Return the (X, Y) coordinate for the center point of the cell that contains the specified text.  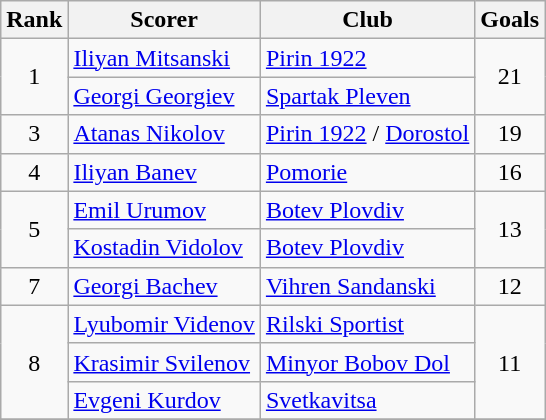
12 (510, 286)
Atanas Nikolov (164, 134)
Pirin 1922 (367, 58)
Pirin 1922 / Dorostol (367, 134)
1 (34, 77)
4 (34, 172)
Spartak Pleven (367, 96)
Rank (34, 20)
Minyor Bobov Dol (367, 362)
21 (510, 77)
Scorer (164, 20)
Georgi Georgiev (164, 96)
Goals (510, 20)
11 (510, 362)
8 (34, 362)
Krasimir Svilenov (164, 362)
Svetkavitsa (367, 400)
5 (34, 229)
13 (510, 229)
16 (510, 172)
Evgeni Kurdov (164, 400)
Emil Urumov (164, 210)
Pomorie (367, 172)
7 (34, 286)
Rilski Sportist (367, 324)
Kostadin Vidolov (164, 248)
Georgi Bachev (164, 286)
Club (367, 20)
19 (510, 134)
Vihren Sandanski (367, 286)
Iliyan Banev (164, 172)
3 (34, 134)
Iliyan Mitsanski (164, 58)
Lyubomir Videnov (164, 324)
